Return the (X, Y) coordinate for the center point of the cell that contains the specified text.  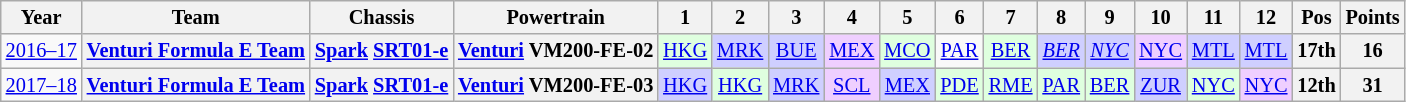
12 (1266, 17)
Venturi VM200-FE-02 (556, 51)
11 (1214, 17)
12th (1316, 85)
Points (1373, 17)
Powertrain (556, 17)
6 (959, 17)
RME (1011, 85)
SCL (852, 85)
ZUR (1160, 85)
31 (1373, 85)
5 (907, 17)
Year (42, 17)
2017–18 (42, 85)
3 (796, 17)
MCO (907, 51)
10 (1160, 17)
BUE (796, 51)
1 (685, 17)
2016–17 (42, 51)
9 (1110, 17)
17th (1316, 51)
4 (852, 17)
8 (1060, 17)
7 (1011, 17)
Team (196, 17)
2 (740, 17)
Pos (1316, 17)
16 (1373, 51)
Venturi VM200-FE-03 (556, 85)
Chassis (382, 17)
PDE (959, 85)
